Scan for the cell matching the given text and deliver its [x, y] coordinate at center. 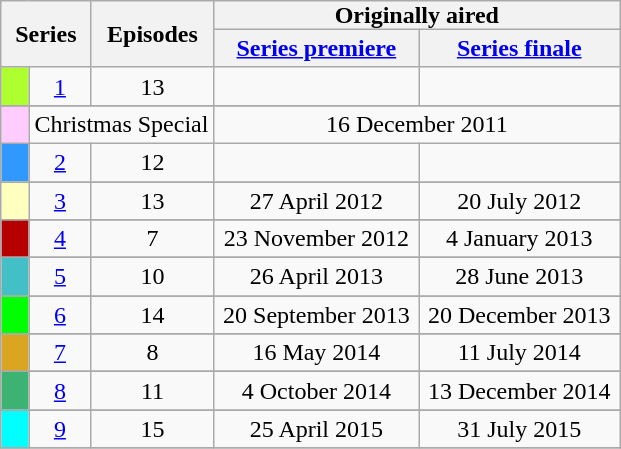
Series [46, 34]
13 December 2014 [520, 391]
26 April 2013 [316, 277]
31 July 2015 [520, 429]
16 May 2014 [316, 353]
20 July 2012 [520, 201]
11 July 2014 [520, 353]
14 [152, 315]
Christmas Special [122, 124]
28 June 2013 [520, 277]
25 April 2015 [316, 429]
20 September 2013 [316, 315]
6 [60, 315]
2 [60, 162]
5 [60, 277]
Series premiere [316, 48]
16 December 2011 [417, 124]
3 [60, 201]
Series finale [520, 48]
1 [60, 86]
23 November 2012 [316, 239]
Episodes [152, 34]
27 April 2012 [316, 201]
20 December 2013 [520, 315]
4 [60, 239]
10 [152, 277]
11 [152, 391]
15 [152, 429]
9 [60, 429]
4 January 2013 [520, 239]
4 October 2014 [316, 391]
12 [152, 162]
Originally aired [417, 15]
